Find where the given text appears and provide that cell's center as [X, Y] coordinate. 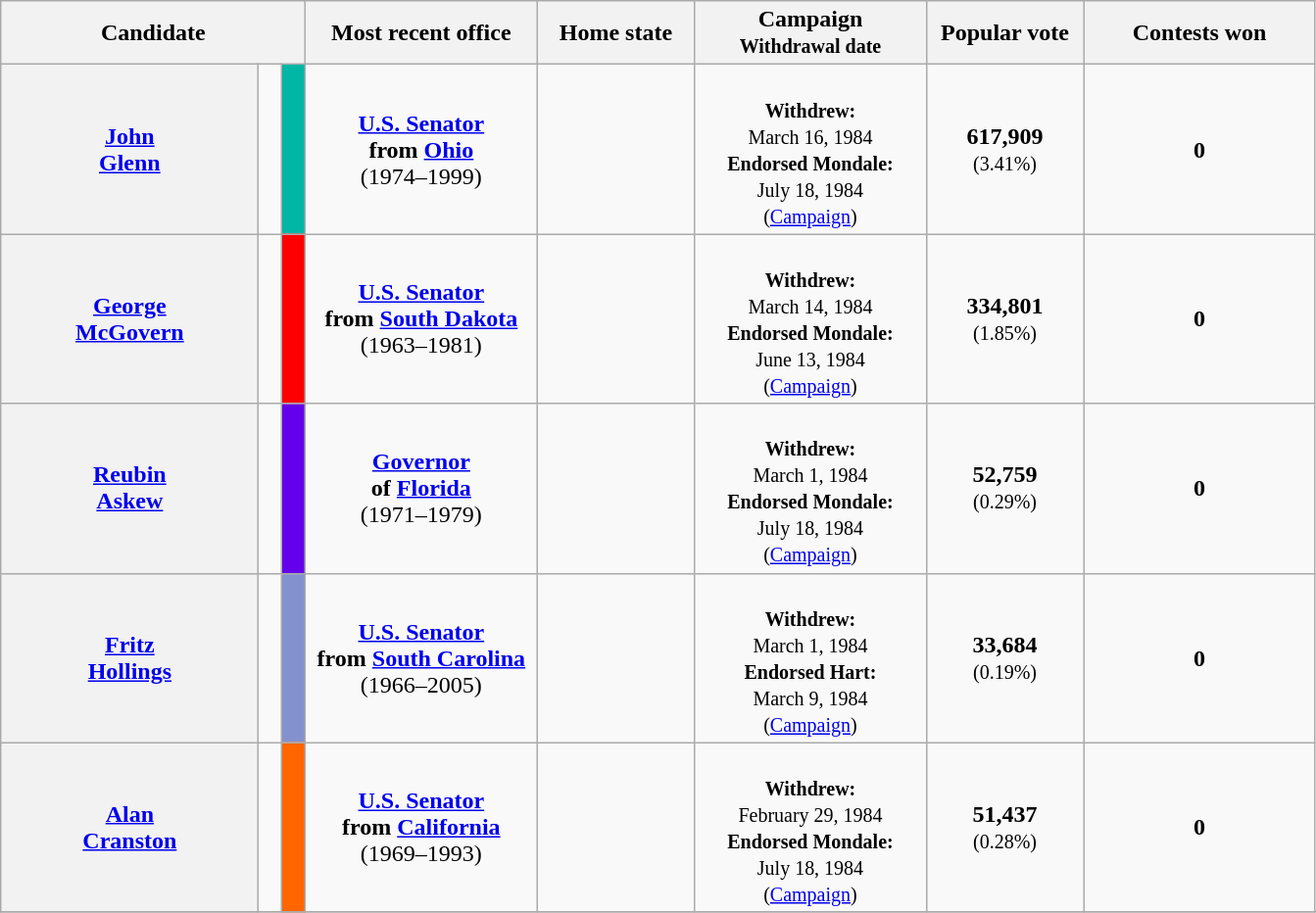
334,801(1.85%) [1005, 319]
33,684(0.19%) [1005, 658]
Contests won [1199, 33]
CampaignWithdrawal date [810, 33]
U.S. Senatorfrom South Dakota(1963–1981) [421, 319]
JohnGlenn [129, 149]
Popular vote [1005, 33]
AlanCranston [129, 827]
U.S. Senatorfrom Ohio(1974–1999) [421, 149]
Withdrew:March 1, 1984Endorsed Hart:March 9, 1984(Campaign) [810, 658]
Most recent office [421, 33]
Withdrew:March 14, 1984Endorsed Mondale:June 13, 1984(Campaign) [810, 319]
617,909(3.41%) [1005, 149]
52,759(0.29%) [1005, 488]
ReubinAskew [129, 488]
FritzHollings [129, 658]
51,437(0.28%) [1005, 827]
Candidate [153, 33]
Withdrew:March 16, 1984Endorsed Mondale:July 18, 1984(Campaign) [810, 149]
Governorof Florida(1971–1979) [421, 488]
U.S. Senatorfrom California(1969–1993) [421, 827]
Withdrew:March 1, 1984Endorsed Mondale:July 18, 1984(Campaign) [810, 488]
GeorgeMcGovern [129, 319]
U.S. Senatorfrom South Carolina(1966–2005) [421, 658]
Home state [615, 33]
Withdrew:February 29, 1984Endorsed Mondale:July 18, 1984(Campaign) [810, 827]
